Locate the cell with the specified text and output its (X, Y) center coordinate. 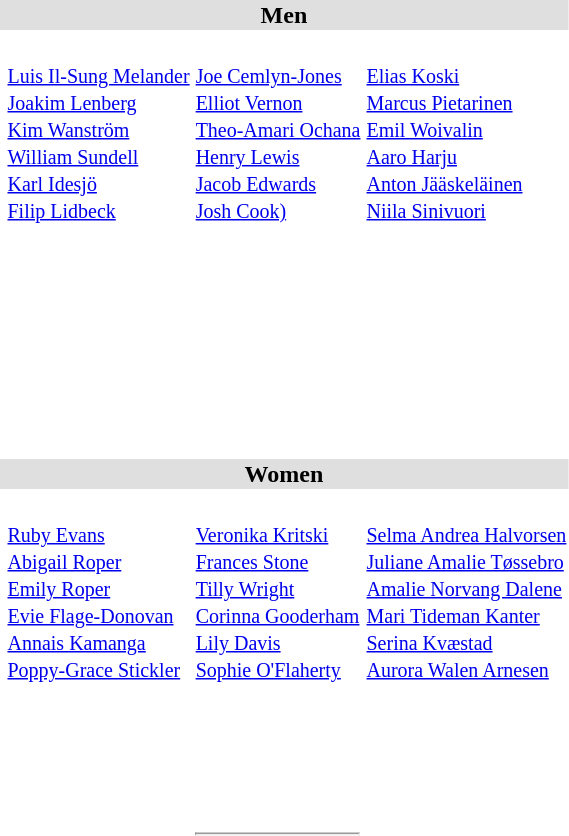
Men (284, 15)
Veronika Kritski Frances Stone Tilly Wright Corinna Gooderham Lily Davis Sophie O'Flaherty (278, 588)
Selma Andrea Halvorsen Juliane Amalie Tøssebro Amalie Norvang Dalene Mari Tideman Kanter Serina Kvæstad Aurora Walen Arnesen (466, 588)
Joe Cemlyn-Jones Elliot Vernon Theo-Amari Ochana Henry Lewis Jacob Edwards Josh Cook) (278, 129)
Elias Koski Marcus Pietarinen Emil Woivalin Aaro Harju Anton Jääskeläinen Niila Sinivuori (466, 129)
Ruby Evans Abigail Roper Emily Roper Evie Flage-Donovan Annais Kamanga Poppy-Grace Stickler (98, 588)
Women (284, 474)
Luis Il-Sung Melander Joakim Lenberg Kim Wanström William Sundell Karl Idesjö Filip Lidbeck (98, 129)
